Scan for the cell matching the given text and deliver its (x, y) coordinate at center. 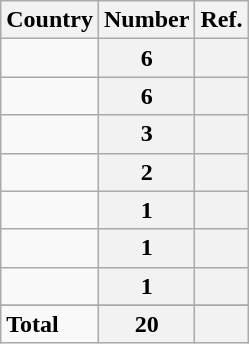
2 (146, 172)
Ref. (222, 20)
Total (50, 324)
Country (50, 20)
20 (146, 324)
Number (146, 20)
3 (146, 134)
